Scan for the cell matching the given text and deliver its (X, Y) coordinate at center. 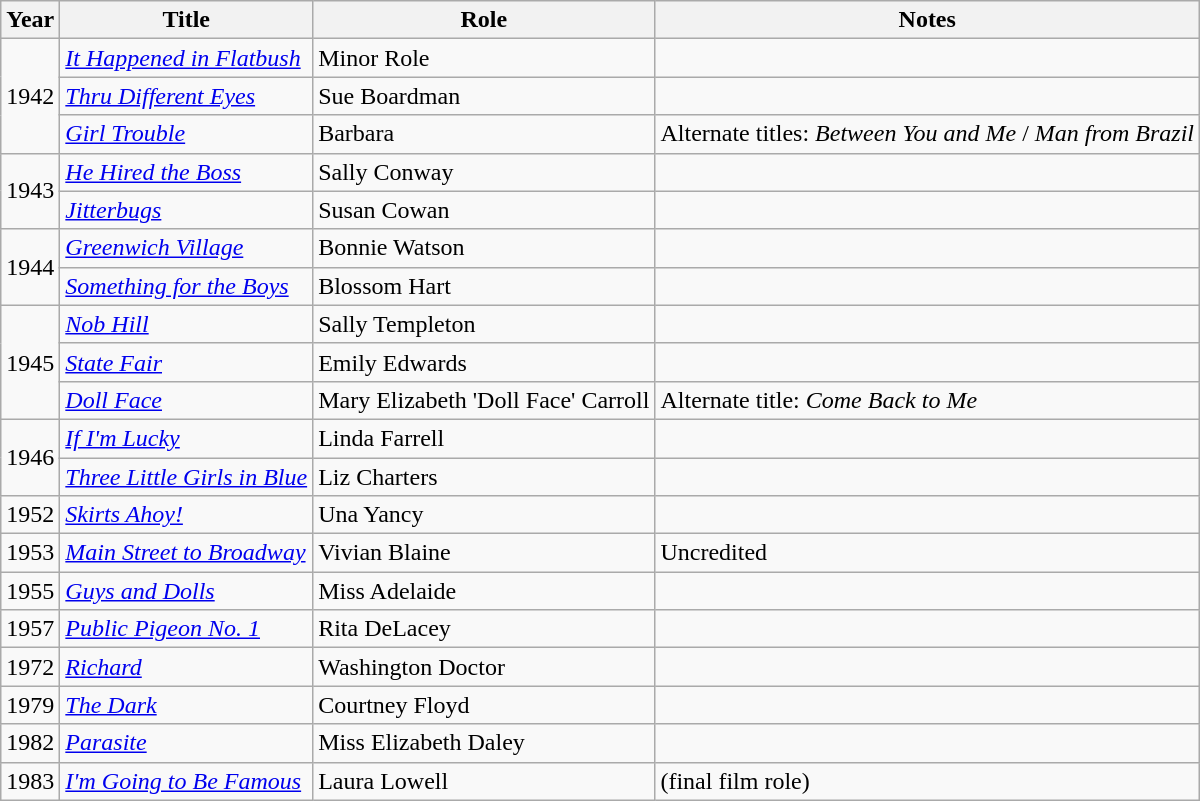
If I'm Lucky (186, 438)
1953 (30, 553)
Jitterbugs (186, 210)
Nob Hill (186, 324)
Miss Elizabeth Daley (484, 743)
Linda Farrell (484, 438)
Rita DeLacey (484, 629)
1943 (30, 191)
1955 (30, 591)
Blossom Hart (484, 286)
1952 (30, 515)
Main Street to Broadway (186, 553)
Parasite (186, 743)
Thru Different Eyes (186, 96)
Greenwich Village (186, 248)
Richard (186, 667)
He Hired the Boss (186, 172)
Year (30, 20)
Mary Elizabeth 'Doll Face' Carroll (484, 400)
Guys and Dolls (186, 591)
Courtney Floyd (484, 705)
Girl Trouble (186, 134)
1946 (30, 457)
Three Little Girls in Blue (186, 477)
Washington Doctor (484, 667)
Vivian Blaine (484, 553)
Miss Adelaide (484, 591)
Sally Templeton (484, 324)
Laura Lowell (484, 781)
1942 (30, 96)
Doll Face (186, 400)
Alternate title: Come Back to Me (928, 400)
Una Yancy (484, 515)
Uncredited (928, 553)
State Fair (186, 362)
The Dark (186, 705)
Emily Edwards (484, 362)
Title (186, 20)
Something for the Boys (186, 286)
I'm Going to Be Famous (186, 781)
Bonnie Watson (484, 248)
Role (484, 20)
Sue Boardman (484, 96)
1979 (30, 705)
Sally Conway (484, 172)
1957 (30, 629)
1945 (30, 362)
Public Pigeon No. 1 (186, 629)
1944 (30, 267)
(final film role) (928, 781)
Liz Charters (484, 477)
Barbara (484, 134)
1972 (30, 667)
It Happened in Flatbush (186, 58)
Skirts Ahoy! (186, 515)
1983 (30, 781)
Alternate titles: Between You and Me / Man from Brazil (928, 134)
1982 (30, 743)
Minor Role (484, 58)
Susan Cowan (484, 210)
Notes (928, 20)
